Return the (X, Y) coordinate for the center point of the cell that contains the specified text.  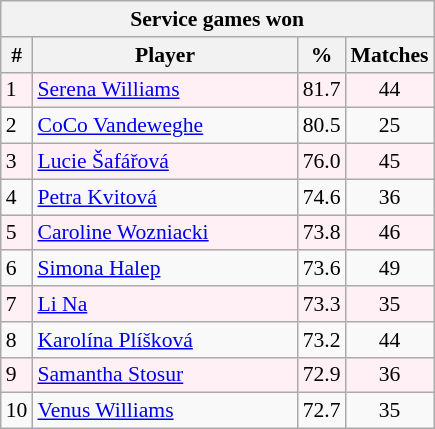
Caroline Wozniacki (164, 233)
6 (17, 269)
CoCo Vandeweghe (164, 126)
73.8 (322, 233)
46 (389, 233)
Service games won (218, 19)
74.6 (322, 197)
10 (17, 411)
% (322, 55)
73.6 (322, 269)
80.5 (322, 126)
45 (389, 162)
Petra Kvitová (164, 197)
Player (164, 55)
72.9 (322, 375)
81.7 (322, 90)
4 (17, 197)
Simona Halep (164, 269)
9 (17, 375)
# (17, 55)
2 (17, 126)
Matches (389, 55)
76.0 (322, 162)
Samantha Stosur (164, 375)
73.3 (322, 304)
7 (17, 304)
Venus Williams (164, 411)
5 (17, 233)
49 (389, 269)
1 (17, 90)
3 (17, 162)
25 (389, 126)
Serena Williams (164, 90)
73.2 (322, 340)
Li Na (164, 304)
8 (17, 340)
72.7 (322, 411)
Karolína Plíšková (164, 340)
Lucie Šafářová (164, 162)
